Scan for the cell matching the given text and deliver its (X, Y) coordinate at center. 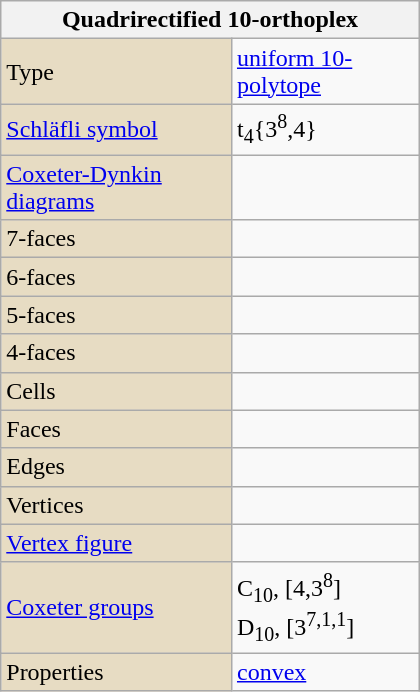
convex (325, 672)
Edges (116, 467)
Faces (116, 429)
6-faces (116, 277)
4-faces (116, 353)
Quadrirectified 10-orthoplex (210, 20)
7-faces (116, 239)
5-faces (116, 315)
Vertices (116, 505)
Vertex figure (116, 543)
uniform 10-polytope (325, 72)
Cells (116, 391)
Schläfli symbol (116, 130)
Coxeter groups (116, 608)
Coxeter-Dynkin diagrams (116, 188)
Type (116, 72)
C10, [4,38]D10, [37,1,1] (325, 608)
t4{38,4} (325, 130)
Properties (116, 672)
